Detect which cell encompasses the target text, then output its [x, y] center coordinate. 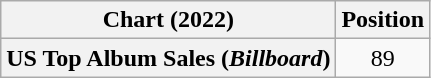
Chart (2022) [168, 20]
US Top Album Sales (Billboard) [168, 58]
89 [383, 58]
Position [383, 20]
